Return [x, y] of the center of cell containing provided text 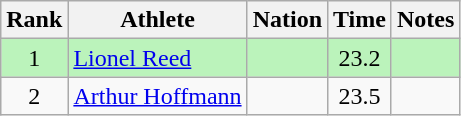
2 [34, 96]
1 [34, 58]
Arthur Hoffmann [158, 96]
Lionel Reed [158, 58]
Notes [425, 20]
23.5 [360, 96]
23.2 [360, 58]
Nation [287, 20]
Athlete [158, 20]
Time [360, 20]
Rank [34, 20]
